Detect which cell encompasses the target text, then output its [x, y] center coordinate. 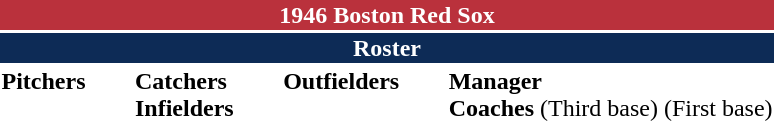
Roster [387, 48]
1946 Boston Red Sox [387, 15]
